Provide the (X, Y) coordinate of the cell's center where the given text is located.  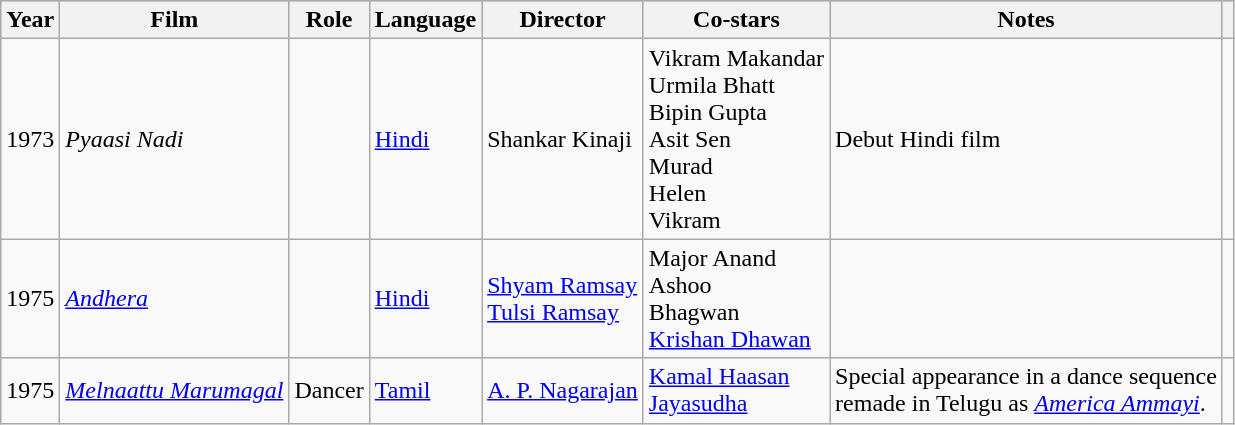
Andhera (174, 298)
Kamal HaasanJayasudha (736, 390)
Dancer (329, 390)
A. P. Nagarajan (563, 390)
Shankar Kinaji (563, 139)
Pyaasi Nadi (174, 139)
Notes (1026, 20)
Co-stars (736, 20)
Major AnandAshooBhagwanKrishan Dhawan (736, 298)
Director (563, 20)
1973 (30, 139)
Language (425, 20)
Tamil (425, 390)
Melnaattu Marumagal (174, 390)
Vikram MakandarUrmila BhattBipin GuptaAsit SenMuradHelenVikram (736, 139)
Film (174, 20)
Debut Hindi film (1026, 139)
Year (30, 20)
Special appearance in a dance sequence remade in Telugu as America Ammayi. (1026, 390)
Shyam RamsayTulsi Ramsay (563, 298)
Role (329, 20)
